Pinpoint the cell where the given text exists, returning its [x, y] midpoint coordinate. 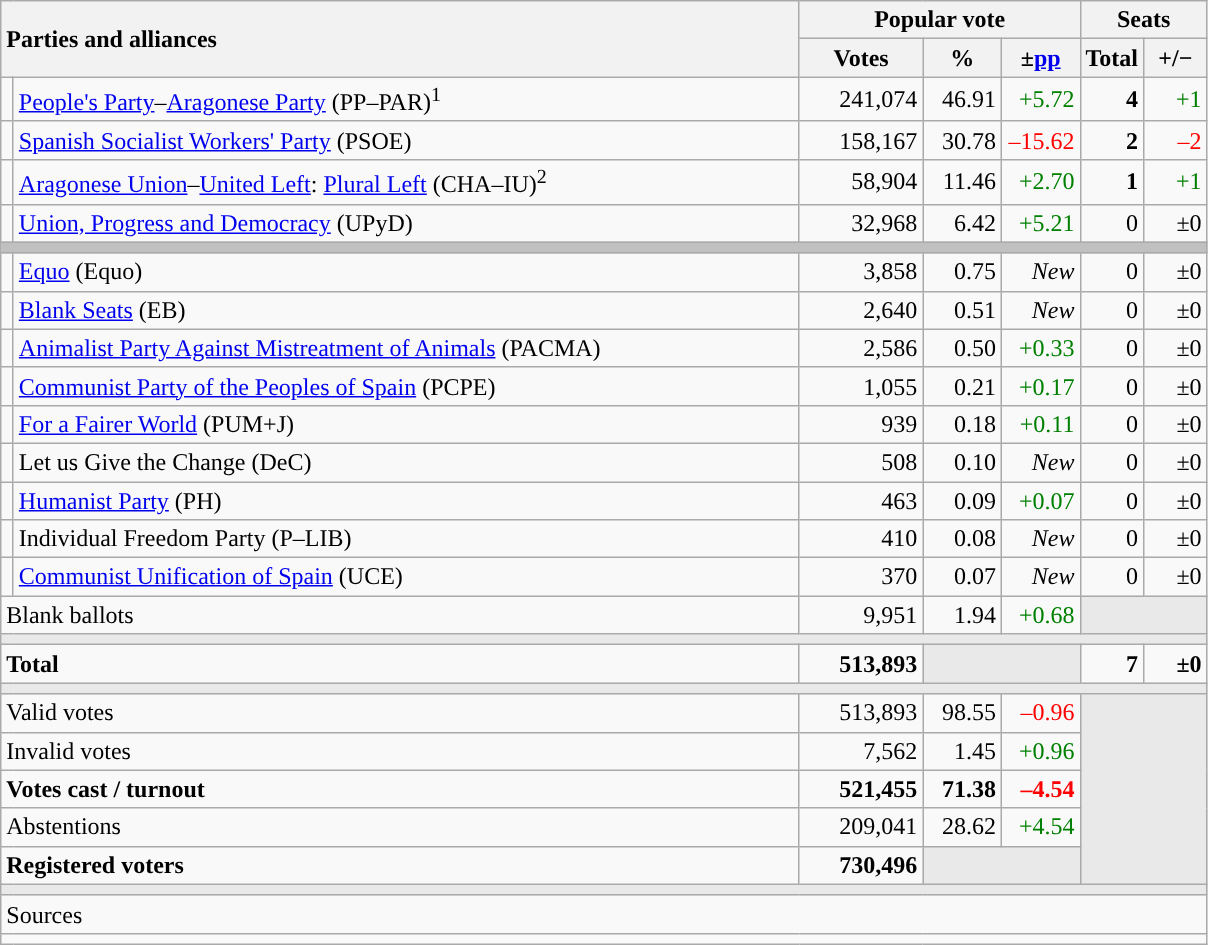
+0.96 [1040, 751]
6.42 [962, 223]
0.07 [962, 577]
730,496 [861, 865]
Humanist Party (PH) [406, 501]
3,858 [861, 272]
241,074 [861, 100]
Seats [1144, 20]
% [962, 58]
+5.72 [1040, 100]
939 [861, 424]
Let us Give the Change (DeC) [406, 462]
2,640 [861, 310]
Blank Seats (EB) [406, 310]
Registered voters [400, 865]
0.51 [962, 310]
11.46 [962, 182]
46.91 [962, 100]
+4.54 [1040, 827]
0.09 [962, 501]
1 [1112, 182]
+0.33 [1040, 348]
0.10 [962, 462]
Communist Unification of Spain (UCE) [406, 577]
Parties and alliances [400, 39]
2 [1112, 140]
Popular vote [940, 20]
+0.17 [1040, 386]
–2 [1176, 140]
Votes [861, 58]
Animalist Party Against Mistreatment of Animals (PACMA) [406, 348]
2,586 [861, 348]
209,041 [861, 827]
30.78 [962, 140]
32,968 [861, 223]
+/− [1176, 58]
Aragonese Union–United Left: Plural Left (CHA–IU)2 [406, 182]
Union, Progress and Democracy (UPyD) [406, 223]
+2.70 [1040, 182]
0.50 [962, 348]
370 [861, 577]
Blank ballots [400, 615]
7,562 [861, 751]
Votes cast / turnout [400, 789]
9,951 [861, 615]
–0.96 [1040, 713]
71.38 [962, 789]
98.55 [962, 713]
1,055 [861, 386]
Valid votes [400, 713]
0.75 [962, 272]
Sources [604, 914]
7 [1112, 664]
+5.21 [1040, 223]
±pp [1040, 58]
Communist Party of the Peoples of Spain (PCPE) [406, 386]
+0.07 [1040, 501]
410 [861, 539]
4 [1112, 100]
For a Fairer World (PUM+J) [406, 424]
1.94 [962, 615]
–15.62 [1040, 140]
–4.54 [1040, 789]
Spanish Socialist Workers' Party (PSOE) [406, 140]
0.21 [962, 386]
Equo (Equo) [406, 272]
158,167 [861, 140]
58,904 [861, 182]
Individual Freedom Party (P–LIB) [406, 539]
Invalid votes [400, 751]
508 [861, 462]
1.45 [962, 751]
28.62 [962, 827]
521,455 [861, 789]
+0.11 [1040, 424]
+0.68 [1040, 615]
Abstentions [400, 827]
0.08 [962, 539]
0.18 [962, 424]
People's Party–Aragonese Party (PP–PAR)1 [406, 100]
463 [861, 501]
